From the cell containing the given text, extract its center point as [x, y] coordinate. 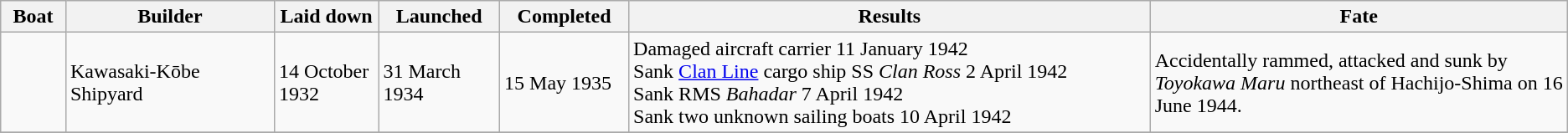
Results [890, 17]
Accidentally rammed, attacked and sunk by Toyokawa Maru northeast of Hachijo-Shima on 16 June 1944. [1359, 82]
Laid down [326, 17]
15 May 1935 [565, 82]
Builder [169, 17]
Boat [34, 17]
14 October 1932 [326, 82]
31 March 1934 [439, 82]
Kawasaki-Kōbe Shipyard [169, 82]
Fate [1359, 17]
Launched [439, 17]
Completed [565, 17]
